Extract the (X, Y) coordinate from the center of the cell holding the provided text.  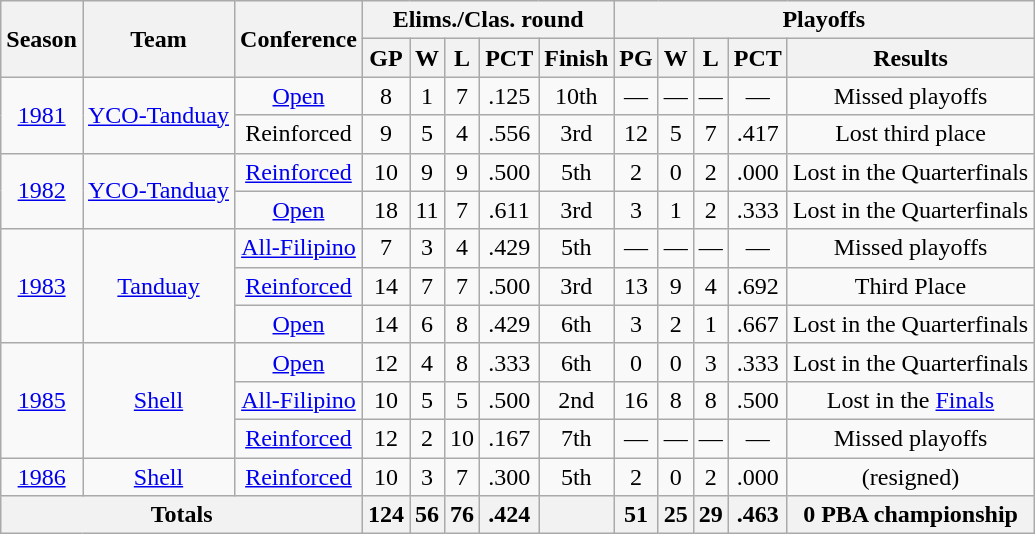
Team (158, 39)
.417 (758, 134)
Third Place (910, 286)
7th (576, 438)
.424 (510, 515)
51 (636, 515)
29 (710, 515)
Lost third place (910, 134)
Elims./Clas. round (488, 20)
25 (676, 515)
.692 (758, 286)
10th (576, 96)
.300 (510, 477)
GP (386, 58)
124 (386, 515)
76 (462, 515)
6 (428, 324)
.556 (510, 134)
Season (42, 39)
Playoffs (824, 20)
.463 (758, 515)
Finish (576, 58)
PG (636, 58)
Tanduay (158, 286)
13 (636, 286)
(resigned) (910, 477)
.167 (510, 438)
1985 (42, 400)
.667 (758, 324)
1982 (42, 191)
18 (386, 210)
56 (428, 515)
Results (910, 58)
1983 (42, 286)
0 PBA championship (910, 515)
Totals (182, 515)
1986 (42, 477)
.125 (510, 96)
1981 (42, 115)
Conference (299, 39)
Lost in the Finals (910, 400)
16 (636, 400)
11 (428, 210)
.611 (510, 210)
2nd (576, 400)
